From the cell containing the given text, extract its center point as [x, y] coordinate. 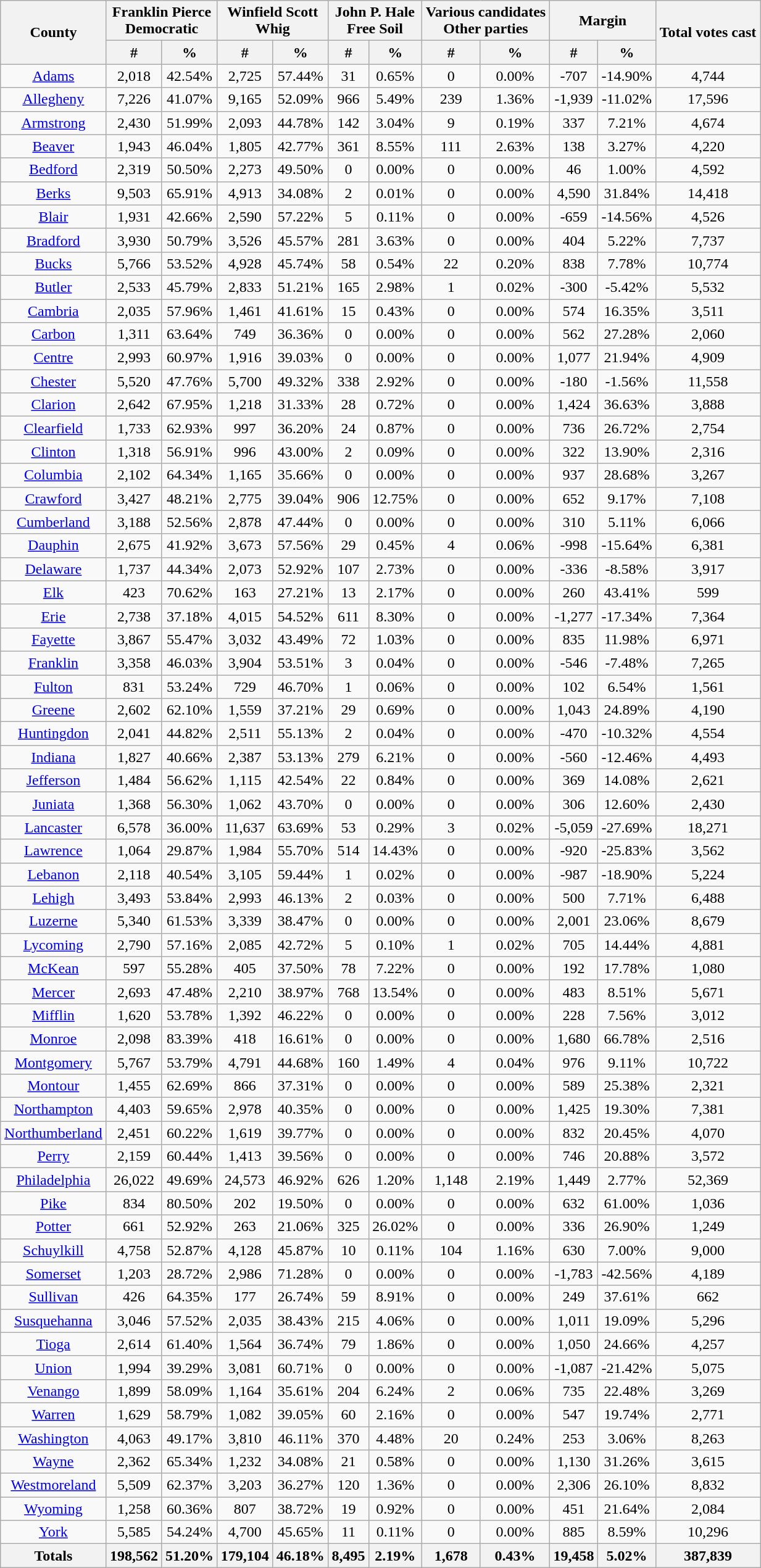
4,257 [707, 1344]
11.98% [626, 639]
46.03% [189, 663]
4,674 [707, 123]
589 [574, 1086]
2,073 [245, 569]
-27.69% [626, 828]
53.13% [301, 757]
51.20% [189, 1556]
7.00% [626, 1250]
6,488 [707, 898]
1,455 [134, 1086]
24.89% [626, 710]
142 [349, 123]
7,364 [707, 616]
12.75% [395, 499]
4,493 [707, 757]
40.54% [189, 874]
5,766 [134, 263]
336 [574, 1227]
Franklin PierceDemocratic [162, 21]
6,578 [134, 828]
4,791 [245, 1062]
5.02% [626, 1556]
17,596 [707, 99]
0.69% [395, 710]
9.17% [626, 499]
3,105 [245, 874]
937 [574, 475]
52.87% [189, 1250]
2,986 [245, 1274]
204 [349, 1391]
Centre [53, 358]
55.13% [301, 734]
64.34% [189, 475]
426 [134, 1297]
5,585 [134, 1532]
61.53% [189, 921]
57.44% [301, 76]
2,602 [134, 710]
Allegheny [53, 99]
387,839 [707, 1556]
1,148 [451, 1180]
Dauphin [53, 545]
2,321 [707, 1086]
-920 [574, 851]
19 [349, 1509]
662 [707, 1297]
2,833 [245, 287]
58 [349, 263]
10,296 [707, 1532]
198,562 [134, 1556]
996 [245, 452]
Clearfield [53, 428]
-707 [574, 76]
41.07% [189, 99]
2,102 [134, 475]
1,827 [134, 757]
38.72% [301, 1509]
1.00% [626, 170]
45.65% [301, 1532]
McKean [53, 968]
27.28% [626, 334]
Bradford [53, 240]
3,267 [707, 475]
Greene [53, 710]
8,495 [349, 1556]
37.31% [301, 1086]
260 [574, 592]
746 [574, 1156]
2,098 [134, 1039]
Blair [53, 217]
4,592 [707, 170]
Montour [53, 1086]
54.52% [301, 616]
Bucks [53, 263]
1,080 [707, 968]
0.29% [395, 828]
281 [349, 240]
John P. HaleFree Soil [375, 21]
60.36% [189, 1509]
13.90% [626, 452]
Armstrong [53, 123]
43.00% [301, 452]
Carbon [53, 334]
-659 [574, 217]
26.72% [626, 428]
9,000 [707, 1250]
2,878 [245, 522]
Lycoming [53, 945]
43.70% [301, 804]
42.77% [301, 146]
79 [349, 1344]
8.55% [395, 146]
7,265 [707, 663]
574 [574, 310]
35.61% [301, 1391]
23.06% [626, 921]
3,203 [245, 1485]
3,888 [707, 405]
24 [349, 428]
2,316 [707, 452]
57.96% [189, 310]
1,984 [245, 851]
597 [134, 968]
-10.32% [626, 734]
57.52% [189, 1321]
632 [574, 1203]
27.21% [301, 592]
3,572 [707, 1156]
11,558 [707, 381]
Lawrence [53, 851]
36.27% [301, 1485]
8,679 [707, 921]
-18.90% [626, 874]
57.56% [301, 545]
42.66% [189, 217]
3,046 [134, 1321]
-17.34% [626, 616]
1,218 [245, 405]
1,899 [134, 1391]
60.71% [301, 1367]
11 [349, 1532]
102 [574, 687]
36.63% [626, 405]
21.06% [301, 1227]
4,590 [574, 193]
2,118 [134, 874]
53.52% [189, 263]
1,916 [245, 358]
-21.42% [626, 1367]
37.50% [301, 968]
41.92% [189, 545]
52.56% [189, 522]
-15.64% [626, 545]
3,427 [134, 499]
Adams [53, 76]
10,774 [707, 263]
12.60% [626, 804]
7,108 [707, 499]
39.56% [301, 1156]
Berks [53, 193]
67.95% [189, 405]
2,614 [134, 1344]
-14.56% [626, 217]
County [53, 32]
9 [451, 123]
48.21% [189, 499]
0.10% [395, 945]
705 [574, 945]
26.02% [395, 1227]
0.03% [395, 898]
Northumberland [53, 1133]
36.74% [301, 1344]
0.24% [515, 1438]
62.69% [189, 1086]
Sullivan [53, 1297]
4,220 [707, 146]
0.65% [395, 76]
2.17% [395, 592]
1,994 [134, 1367]
2,362 [134, 1462]
0.45% [395, 545]
2,319 [134, 170]
834 [134, 1203]
26.90% [626, 1227]
Mifflin [53, 1015]
2,738 [134, 616]
0.84% [395, 781]
25.38% [626, 1086]
20.45% [626, 1133]
Susquehanna [53, 1321]
4,190 [707, 710]
55.28% [189, 968]
47.48% [189, 992]
15 [349, 310]
44.34% [189, 569]
24,573 [245, 1180]
1,130 [574, 1462]
-1.56% [626, 381]
65.34% [189, 1462]
1,077 [574, 358]
19,458 [574, 1556]
2,675 [134, 545]
2,210 [245, 992]
Fulton [53, 687]
997 [245, 428]
5.49% [395, 99]
107 [349, 569]
104 [451, 1250]
-1,783 [574, 1274]
2,978 [245, 1110]
599 [707, 592]
1,043 [574, 710]
5,520 [134, 381]
56.62% [189, 781]
4,758 [134, 1250]
49.69% [189, 1180]
4,909 [707, 358]
52.09% [301, 99]
-336 [574, 569]
Bedford [53, 170]
3,917 [707, 569]
4,015 [245, 616]
7.78% [626, 263]
215 [349, 1321]
866 [245, 1086]
46.22% [301, 1015]
2,451 [134, 1133]
51.99% [189, 123]
976 [574, 1062]
46.70% [301, 687]
49.17% [189, 1438]
6.54% [626, 687]
5,224 [707, 874]
Pike [53, 1203]
423 [134, 592]
0.87% [395, 428]
1.49% [395, 1062]
10 [349, 1250]
-5,059 [574, 828]
2,085 [245, 945]
1,737 [134, 569]
729 [245, 687]
53 [349, 828]
6,381 [707, 545]
Chester [53, 381]
45.79% [189, 287]
Winfield Scott Whig [273, 21]
40.66% [189, 757]
885 [574, 1532]
5.11% [626, 522]
9.11% [626, 1062]
4,403 [134, 1110]
1,115 [245, 781]
20 [451, 1438]
29.87% [189, 851]
Clinton [53, 452]
7,381 [707, 1110]
2,041 [134, 734]
Erie [53, 616]
3,810 [245, 1438]
249 [574, 1297]
43.49% [301, 639]
35.66% [301, 475]
1,424 [574, 405]
Lehigh [53, 898]
60.22% [189, 1133]
9,503 [134, 193]
253 [574, 1438]
Wayne [53, 1462]
5,509 [134, 1485]
239 [451, 99]
3,526 [245, 240]
2.16% [395, 1414]
3,012 [707, 1015]
-12.46% [626, 757]
1,561 [707, 687]
8,832 [707, 1485]
7.71% [626, 898]
59 [349, 1297]
59.65% [189, 1110]
39.05% [301, 1414]
-7.48% [626, 663]
62.37% [189, 1485]
8.30% [395, 616]
3,081 [245, 1367]
44.68% [301, 1062]
64.35% [189, 1297]
26,022 [134, 1180]
83.39% [189, 1039]
2,771 [707, 1414]
179,104 [245, 1556]
46.11% [301, 1438]
Wyoming [53, 1509]
1,082 [245, 1414]
2,511 [245, 734]
2,060 [707, 334]
1,678 [451, 1556]
966 [349, 99]
3.27% [626, 146]
832 [574, 1133]
3,930 [134, 240]
47.44% [301, 522]
1.16% [515, 1250]
1,392 [245, 1015]
1,733 [134, 428]
736 [574, 428]
2,621 [707, 781]
0.01% [395, 193]
2.63% [515, 146]
Tioga [53, 1344]
306 [574, 804]
4.48% [395, 1438]
4,070 [707, 1133]
-998 [574, 545]
2,001 [574, 921]
41.61% [301, 310]
3,615 [707, 1462]
735 [574, 1391]
19.09% [626, 1321]
47.76% [189, 381]
202 [245, 1203]
279 [349, 757]
Washington [53, 1438]
-300 [574, 287]
39.29% [189, 1367]
Venango [53, 1391]
0.54% [395, 263]
Totals [53, 1556]
Margin [603, 21]
58.09% [189, 1391]
338 [349, 381]
21 [349, 1462]
7.56% [626, 1015]
3,188 [134, 522]
310 [574, 522]
53.79% [189, 1062]
1,165 [245, 475]
5.22% [626, 240]
Crawford [53, 499]
Franklin [53, 663]
58.79% [189, 1414]
831 [134, 687]
44.82% [189, 734]
1,011 [574, 1321]
547 [574, 1414]
263 [245, 1227]
1,232 [245, 1462]
16.35% [626, 310]
325 [349, 1227]
630 [574, 1250]
52,369 [707, 1180]
Elk [53, 592]
-987 [574, 874]
Potter [53, 1227]
York [53, 1532]
60 [349, 1414]
36.20% [301, 428]
2.98% [395, 287]
5,767 [134, 1062]
31.26% [626, 1462]
Indiana [53, 757]
1,484 [134, 781]
2,725 [245, 76]
177 [245, 1297]
80.50% [189, 1203]
0.19% [515, 123]
2,642 [134, 405]
Somerset [53, 1274]
55.47% [189, 639]
835 [574, 639]
21.64% [626, 1509]
3,867 [134, 639]
54.24% [189, 1532]
46.18% [301, 1556]
2,533 [134, 287]
Perry [53, 1156]
Union [53, 1367]
-14.90% [626, 76]
46.13% [301, 898]
4,913 [245, 193]
Cambria [53, 310]
8.51% [626, 992]
3,269 [707, 1391]
838 [574, 263]
Huntingdon [53, 734]
3,562 [707, 851]
2,516 [707, 1039]
120 [349, 1485]
4,928 [245, 263]
3,904 [245, 663]
31.84% [626, 193]
45.57% [301, 240]
56.30% [189, 804]
626 [349, 1180]
-8.58% [626, 569]
57.22% [301, 217]
5,075 [707, 1367]
Delaware [53, 569]
1,164 [245, 1391]
661 [134, 1227]
652 [574, 499]
14.44% [626, 945]
1,943 [134, 146]
1,564 [245, 1344]
4,063 [134, 1438]
2,306 [574, 1485]
1,629 [134, 1414]
1,311 [134, 334]
6,066 [707, 522]
46.92% [301, 1180]
26.10% [626, 1485]
906 [349, 499]
61.40% [189, 1344]
3,339 [245, 921]
65.91% [189, 193]
1.20% [395, 1180]
53.51% [301, 663]
19.30% [626, 1110]
8,263 [707, 1438]
60.44% [189, 1156]
418 [245, 1039]
-1,087 [574, 1367]
20.88% [626, 1156]
2,790 [134, 945]
6.24% [395, 1391]
3,511 [707, 310]
59.44% [301, 874]
51.21% [301, 287]
4,881 [707, 945]
2,693 [134, 992]
3,032 [245, 639]
4,189 [707, 1274]
1,064 [134, 851]
1,368 [134, 804]
Monroe [53, 1039]
2,093 [245, 123]
7.21% [626, 123]
45.74% [301, 263]
Clarion [53, 405]
4,700 [245, 1532]
31 [349, 76]
0.09% [395, 452]
71.28% [301, 1274]
-1,277 [574, 616]
21.94% [626, 358]
39.04% [301, 499]
5,532 [707, 287]
2,159 [134, 1156]
36.36% [301, 334]
17.78% [626, 968]
39.03% [301, 358]
1,203 [134, 1274]
4,554 [707, 734]
1,050 [574, 1344]
37.61% [626, 1297]
Lancaster [53, 828]
3.63% [395, 240]
8.59% [626, 1532]
43.41% [626, 592]
405 [245, 968]
2.92% [395, 381]
39.77% [301, 1133]
49.32% [301, 381]
4,526 [707, 217]
-1,939 [574, 99]
322 [574, 452]
2,273 [245, 170]
46.04% [189, 146]
60.97% [189, 358]
24.66% [626, 1344]
-5.42% [626, 287]
18,271 [707, 828]
2,754 [707, 428]
160 [349, 1062]
2,018 [134, 76]
Cumberland [53, 522]
46 [574, 170]
7,226 [134, 99]
49.50% [301, 170]
50.50% [189, 170]
163 [245, 592]
807 [245, 1509]
1,062 [245, 804]
Butler [53, 287]
42.72% [301, 945]
1,425 [574, 1110]
-25.83% [626, 851]
5,296 [707, 1321]
1,249 [707, 1227]
13 [349, 592]
9,165 [245, 99]
44.78% [301, 123]
514 [349, 851]
1,620 [134, 1015]
1,931 [134, 217]
4.06% [395, 1321]
4,744 [707, 76]
1,461 [245, 310]
1,318 [134, 452]
Mercer [53, 992]
6.21% [395, 757]
337 [574, 123]
62.93% [189, 428]
Fayette [53, 639]
0.72% [395, 405]
16.61% [301, 1039]
3,358 [134, 663]
1,258 [134, 1509]
13.54% [395, 992]
2,775 [245, 499]
53.78% [189, 1015]
611 [349, 616]
3.04% [395, 123]
2,590 [245, 217]
1.86% [395, 1344]
0.58% [395, 1462]
Montgomery [53, 1062]
111 [451, 146]
45.87% [301, 1250]
53.84% [189, 898]
36.00% [189, 828]
2.77% [626, 1180]
7.22% [395, 968]
Beaver [53, 146]
57.16% [189, 945]
2,084 [707, 1509]
40.35% [301, 1110]
6,971 [707, 639]
Jefferson [53, 781]
768 [349, 992]
50.79% [189, 240]
Luzerne [53, 921]
192 [574, 968]
14.08% [626, 781]
19.74% [626, 1414]
Total votes cast [707, 32]
3,493 [134, 898]
500 [574, 898]
5,340 [134, 921]
7,737 [707, 240]
61.00% [626, 1203]
370 [349, 1438]
28.68% [626, 475]
56.91% [189, 452]
Philadelphia [53, 1180]
483 [574, 992]
Warren [53, 1414]
369 [574, 781]
70.62% [189, 592]
1.03% [395, 639]
38.97% [301, 992]
53.24% [189, 687]
1,619 [245, 1133]
1,449 [574, 1180]
5,671 [707, 992]
451 [574, 1509]
Juniata [53, 804]
Schuylkill [53, 1250]
0.92% [395, 1509]
10,722 [707, 1062]
-560 [574, 757]
5,700 [245, 381]
19.50% [301, 1203]
14,418 [707, 193]
72 [349, 639]
-546 [574, 663]
1,680 [574, 1039]
-470 [574, 734]
11,637 [245, 828]
55.70% [301, 851]
-11.02% [626, 99]
749 [245, 334]
66.78% [626, 1039]
28.72% [189, 1274]
62.10% [189, 710]
-42.56% [626, 1274]
1,559 [245, 710]
8.91% [395, 1297]
138 [574, 146]
562 [574, 334]
Lebanon [53, 874]
28 [349, 405]
165 [349, 287]
Columbia [53, 475]
Northampton [53, 1110]
38.47% [301, 921]
31.33% [301, 405]
63.69% [301, 828]
404 [574, 240]
2.73% [395, 569]
38.43% [301, 1321]
Various candidatesOther parties [485, 21]
37.21% [301, 710]
63.64% [189, 334]
37.18% [189, 616]
0.20% [515, 263]
78 [349, 968]
26.74% [301, 1297]
4,128 [245, 1250]
-180 [574, 381]
22.48% [626, 1391]
3,673 [245, 545]
228 [574, 1015]
361 [349, 146]
2,387 [245, 757]
3.06% [626, 1438]
1,036 [707, 1203]
1,805 [245, 146]
Westmoreland [53, 1485]
1,413 [245, 1156]
14.43% [395, 851]
